Detect which cell encompasses the target text, then output its [x, y] center coordinate. 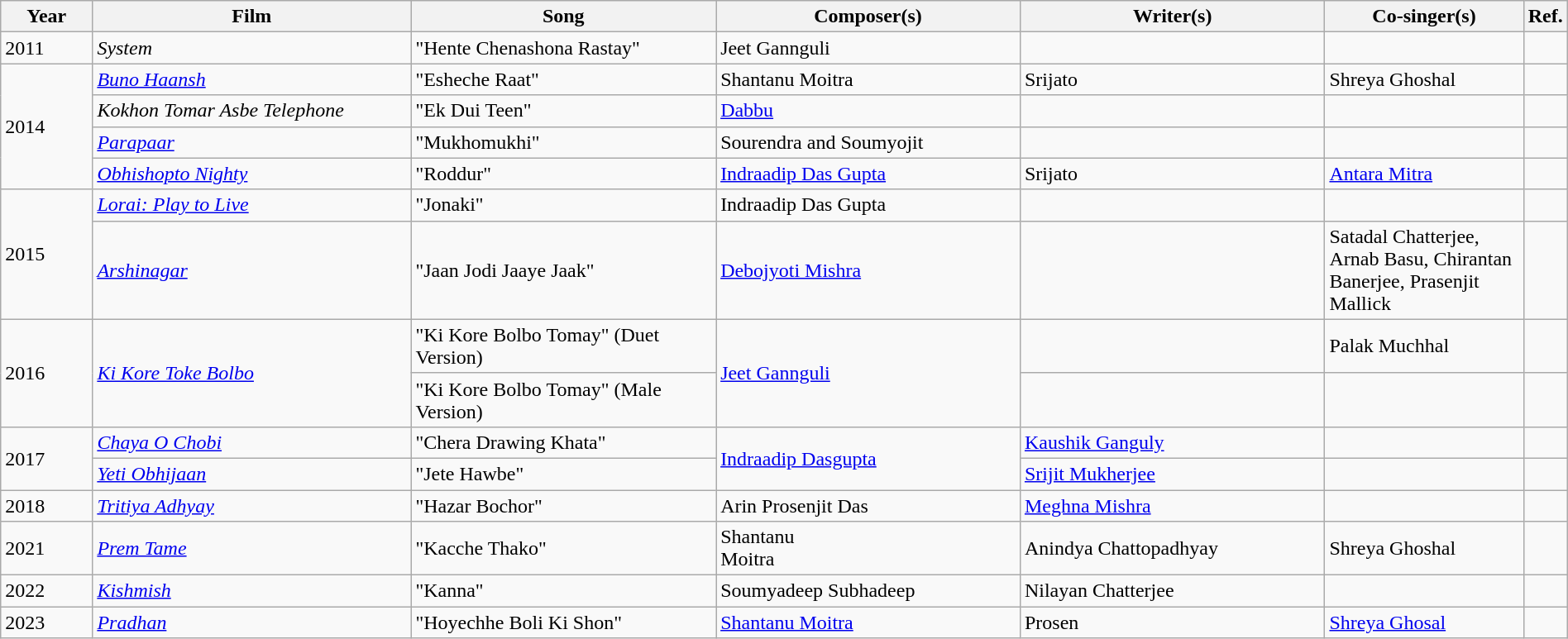
Srijit Mukherjee [1173, 474]
"Mukhomukhi" [564, 142]
Song [564, 17]
2011 [46, 48]
"Esheche Raat" [564, 79]
Composer(s) [868, 17]
Arin Prosenjit Das [868, 505]
Satadal Chatterjee, Arnab Basu, Chirantan Banerjee, Prasenjit Mallick [1424, 269]
2014 [46, 126]
"Roddur" [564, 174]
Lorai: Play to Live [251, 205]
Buno Haansh [251, 79]
Parapaar [251, 142]
Kokhon Tomar Asbe Telephone [251, 111]
Arshinagar [251, 269]
"Ki Kore Bolbo Tomay" (Male Version) [564, 400]
"Jaan Jodi Jaaye Jaak" [564, 269]
Meghna Mishra [1173, 505]
Dabbu [868, 111]
Year [46, 17]
"Ki Kore Bolbo Tomay" (Duet Version) [564, 346]
Obhishopto Nighty [251, 174]
"Hazar Bochor" [564, 505]
Co-singer(s) [1424, 17]
2017 [46, 458]
Prosen [1173, 622]
Shreya Ghosal [1424, 622]
"Hente Chenashona Rastay" [564, 48]
Palak Muchhal [1424, 346]
Chaya O Chobi [251, 442]
2021 [46, 549]
Kishmish [251, 591]
"Jonaki" [564, 205]
2016 [46, 373]
Writer(s) [1173, 17]
Sourendra and Soumyojit [868, 142]
2018 [46, 505]
Debojyoti Mishra [868, 269]
Ki Kore Toke Bolbo [251, 373]
"Ek Dui Teen" [564, 111]
Tritiya Adhyay [251, 505]
ShantanuMoitra [868, 549]
"Kacche Thako" [564, 549]
Indraadip Dasgupta [868, 458]
2023 [46, 622]
Pradhan [251, 622]
"Hoyechhe Boli Ki Shon" [564, 622]
Anindya Chattopadhyay [1173, 549]
Soumyadeep Subhadeep [868, 591]
Prem Tame [251, 549]
2015 [46, 255]
Nilayan Chatterjee [1173, 591]
Ref. [1545, 17]
System [251, 48]
"Jete Hawbe" [564, 474]
Antara Mitra [1424, 174]
Yeti Obhijaan [251, 474]
Kaushik Ganguly [1173, 442]
Film [251, 17]
2022 [46, 591]
"Chera Drawing Khata" [564, 442]
"Kanna" [564, 591]
